From the cell containing the given text, extract its center point as [x, y] coordinate. 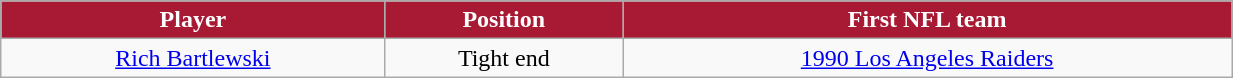
First NFL team [928, 20]
Tight end [504, 58]
Rich Bartlewski [193, 58]
Position [504, 20]
1990 Los Angeles Raiders [928, 58]
Player [193, 20]
